Determine the (x, y) coordinate at the center of the cell enclosing the given text.  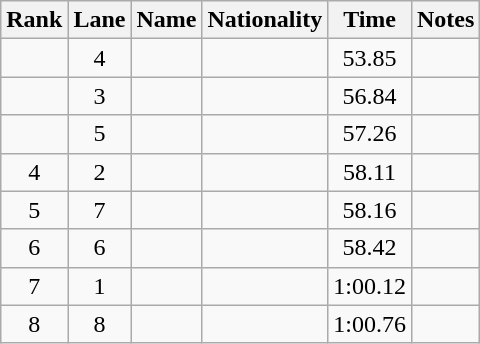
1 (100, 286)
Lane (100, 20)
Time (370, 20)
57.26 (370, 134)
Rank (34, 20)
1:00.76 (370, 324)
Name (166, 20)
58.11 (370, 172)
2 (100, 172)
53.85 (370, 58)
Nationality (265, 20)
56.84 (370, 96)
Notes (445, 20)
3 (100, 96)
58.42 (370, 248)
1:00.12 (370, 286)
58.16 (370, 210)
